From the cell containing the given text, extract its center point as (x, y) coordinate. 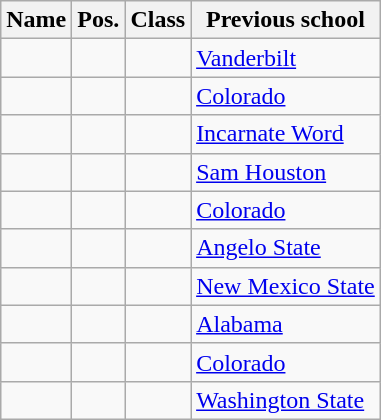
Washington State (286, 400)
Vanderbilt (286, 58)
Class (158, 20)
New Mexico State (286, 286)
Previous school (286, 20)
Angelo State (286, 248)
Incarnate Word (286, 134)
Sam Houston (286, 172)
Alabama (286, 324)
Name (36, 20)
Pos. (98, 20)
